Pinpoint the cell where the given text exists, returning its [X, Y] midpoint coordinate. 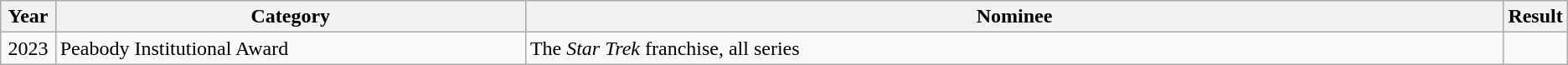
2023 [28, 48]
Year [28, 17]
Nominee [1014, 17]
Result [1535, 17]
The Star Trek franchise, all series [1014, 48]
Peabody Institutional Award [290, 48]
Category [290, 17]
